Capture the cell that displays the provided text and extract its [x, y] central coordinate. 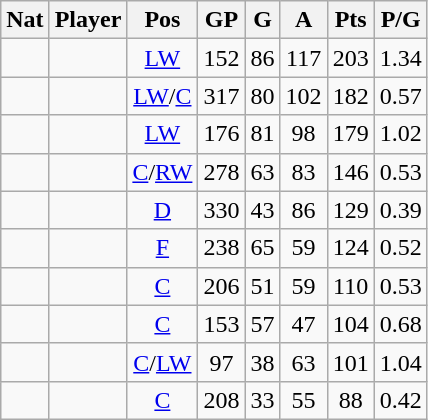
51 [262, 286]
0.42 [400, 400]
203 [350, 58]
110 [350, 286]
C/RW [162, 172]
208 [222, 400]
117 [304, 58]
97 [222, 362]
182 [350, 96]
0.39 [400, 210]
1.02 [400, 134]
206 [222, 286]
101 [350, 362]
152 [222, 58]
1.34 [400, 58]
0.68 [400, 324]
G [262, 20]
D [162, 210]
LW/C [162, 96]
65 [262, 248]
P/G [400, 20]
176 [222, 134]
238 [222, 248]
88 [350, 400]
278 [222, 172]
Player [88, 20]
47 [304, 324]
C/LW [162, 362]
Pts [350, 20]
GP [222, 20]
Pos [162, 20]
0.57 [400, 96]
55 [304, 400]
153 [222, 324]
80 [262, 96]
33 [262, 400]
83 [304, 172]
102 [304, 96]
1.04 [400, 362]
F [162, 248]
129 [350, 210]
0.52 [400, 248]
146 [350, 172]
98 [304, 134]
104 [350, 324]
330 [222, 210]
179 [350, 134]
81 [262, 134]
43 [262, 210]
Nat [25, 20]
38 [262, 362]
57 [262, 324]
124 [350, 248]
317 [222, 96]
A [304, 20]
